Scan for the cell matching the given text and deliver its (x, y) coordinate at center. 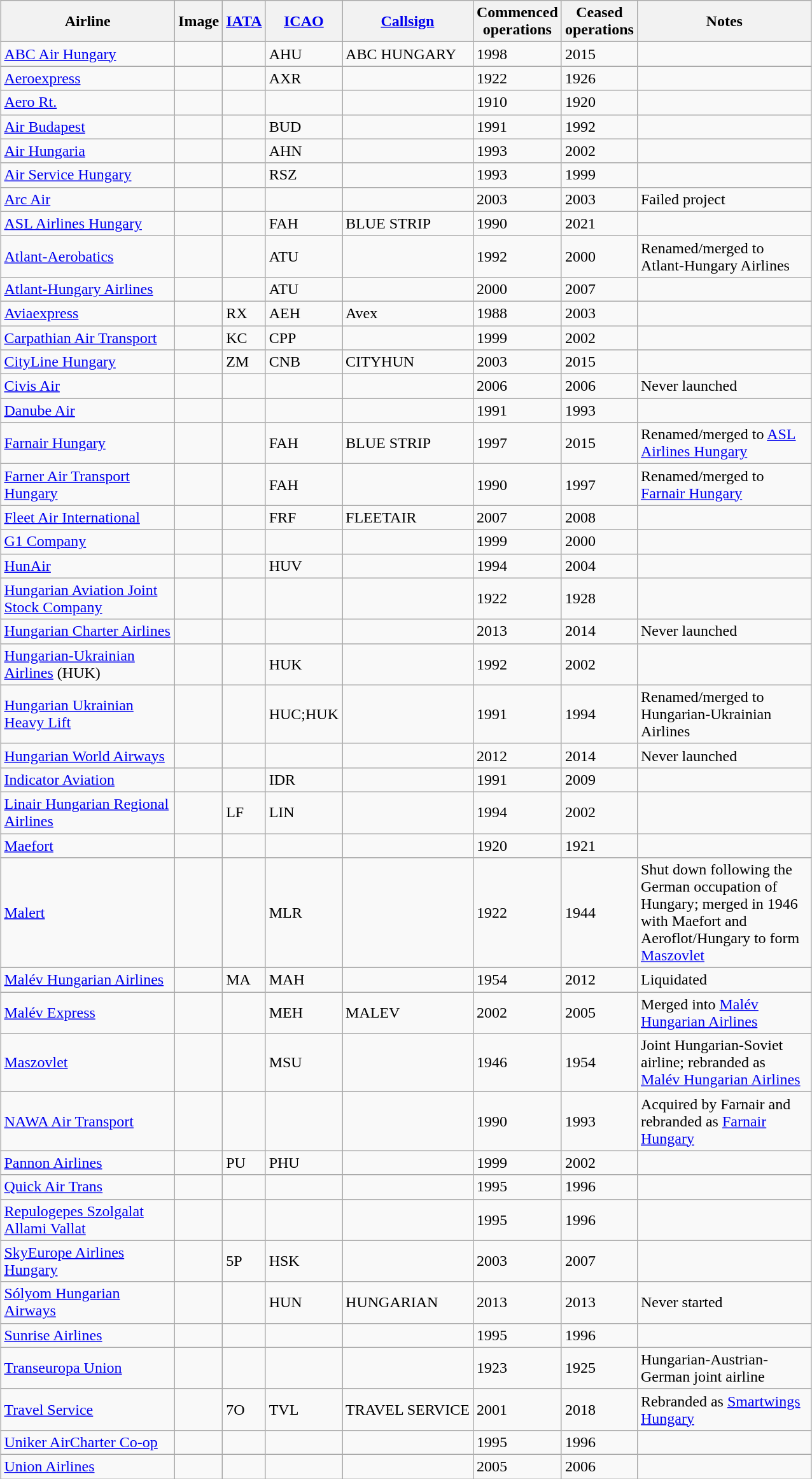
HUV (304, 566)
Union Airlines (88, 1466)
IDR (304, 780)
LIN (304, 812)
Indicator Aviation (88, 780)
HUC;HUK (304, 714)
Malert (88, 913)
Linair Hungarian Regional Airlines (88, 812)
Hungarian Aviation Joint Stock Company (88, 598)
G1 Company (88, 542)
ABC HUNGARY (408, 54)
AHN (304, 151)
Farner Air Transport Hungary (88, 485)
Malév Hungarian Airlines (88, 980)
RX (244, 313)
Hungarian Charter Airlines (88, 631)
LF (244, 812)
FRF (304, 517)
Renamed/merged to Hungarian-Ukrainian Airlines (724, 714)
Maefort (88, 846)
Renamed/merged to Farnair Hungary (724, 485)
IATA (244, 22)
ABC Air Hungary (88, 54)
Rebranded as Smartwings Hungary (724, 1409)
Air Hungaria (88, 151)
FLEETAIR (408, 517)
Arc Air (88, 199)
2018 (599, 1409)
ZM (244, 362)
NAWA Air Transport (88, 1121)
1988 (517, 313)
Travel Service (88, 1409)
Quick Air Trans (88, 1187)
CPP (304, 338)
Renamed/merged to Atlant-Hungary Airlines (724, 256)
MEH (304, 1013)
HSK (304, 1261)
Malév Express (88, 1013)
Merged into Malév Hungarian Airlines (724, 1013)
Fleet Air International (88, 517)
Transeuropa Union (88, 1368)
Renamed/merged to ASL Airlines Hungary (724, 443)
Danube Air (88, 410)
2008 (599, 517)
CNB (304, 362)
1998 (517, 54)
2004 (599, 566)
HunAir (88, 566)
MAH (304, 980)
Airline (88, 22)
Pannon Airlines (88, 1163)
1926 (599, 78)
Hungarian-Ukrainian Airlines (HUK) (88, 664)
HUNGARIAN (408, 1302)
5P (244, 1261)
Liquidated (724, 980)
Uniker AirCharter Co-op (88, 1442)
MALEV (408, 1013)
ASL Airlines Hungary (88, 223)
AXR (304, 78)
2021 (599, 223)
Hungarian Ukrainian Heavy Lift (88, 714)
Carpathian Air Transport (88, 338)
MLR (304, 913)
TVL (304, 1409)
Aero Rt. (88, 102)
Callsign (408, 22)
Hungarian-Austrian-German joint airline (724, 1368)
1946 (517, 1063)
AHU (304, 54)
Acquired by Farnair and rebranded as Farnair Hungary (724, 1121)
1925 (599, 1368)
Atlant-Aerobatics (88, 256)
PU (244, 1163)
Atlant-Hungary Airlines (88, 289)
AEH (304, 313)
KC (244, 338)
SkyEurope Airlines Hungary (88, 1261)
BUD (304, 127)
7O (244, 1409)
1928 (599, 598)
HUN (304, 1302)
Image (199, 22)
Sólyom Hungarian Airways (88, 1302)
2001 (517, 1409)
Avex (408, 313)
Hungarian World Airways (88, 755)
Aeroexpress (88, 78)
Failed project (724, 199)
HUK (304, 664)
Maszovlet (88, 1063)
CityLine Hungary (88, 362)
Repulogepes Szolgalat Allami Vallat (88, 1219)
Never started (724, 1302)
MSU (304, 1063)
Civis Air (88, 386)
PHU (304, 1163)
Commencedoperations (517, 22)
MA (244, 980)
Notes (724, 22)
1944 (599, 913)
Ceasedoperations (599, 22)
Air Budapest (88, 127)
CITYHUN (408, 362)
2009 (599, 780)
Sunrise Airlines (88, 1335)
TRAVEL SERVICE (408, 1409)
ICAO (304, 22)
Aviaexpress (88, 313)
Farnair Hungary (88, 443)
1921 (599, 846)
1923 (517, 1368)
Air Service Hungary (88, 175)
RSZ (304, 175)
Shut down following the German occupation of Hungary; merged in 1946 with Maefort and Aeroflot/Hungary to form Maszovlet (724, 913)
Joint Hungarian-Soviet airline; rebranded as Malév Hungarian Airlines (724, 1063)
1910 (517, 102)
